Identify which cell holds the provided text, then report its (x, y) central coordinate. 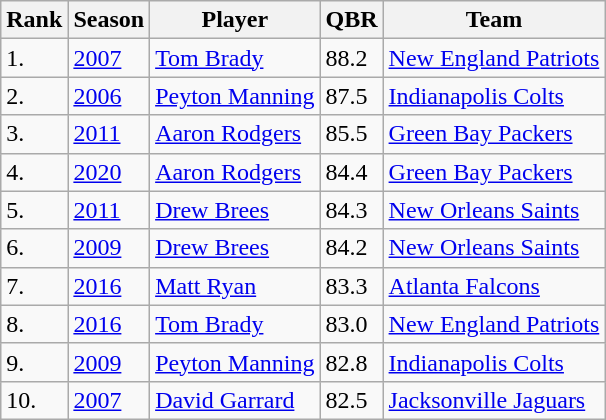
5. (34, 210)
Team (494, 20)
7. (34, 286)
Season (109, 20)
82.8 (352, 362)
85.5 (352, 134)
2. (34, 96)
87.5 (352, 96)
84.2 (352, 248)
Jacksonville Jaguars (494, 400)
88.2 (352, 58)
84.4 (352, 172)
2006 (109, 96)
1. (34, 58)
4. (34, 172)
10. (34, 400)
3. (34, 134)
84.3 (352, 210)
Atlanta Falcons (494, 286)
Player (235, 20)
83.0 (352, 324)
6. (34, 248)
2020 (109, 172)
8. (34, 324)
QBR (352, 20)
Matt Ryan (235, 286)
9. (34, 362)
David Garrard (235, 400)
82.5 (352, 400)
Rank (34, 20)
83.3 (352, 286)
